From the cell containing the given text, extract its center point as [x, y] coordinate. 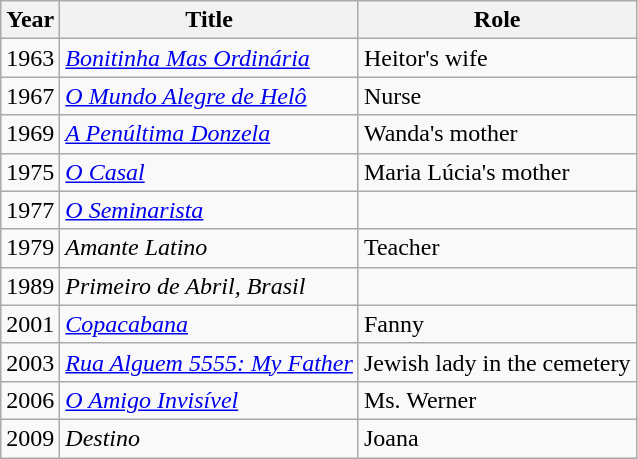
Role [497, 20]
1979 [30, 248]
O Casal [210, 172]
1975 [30, 172]
Jewish lady in the cemetery [497, 362]
Title [210, 20]
Rua Alguem 5555: My Father [210, 362]
Wanda's mother [497, 134]
1969 [30, 134]
Ms. Werner [497, 400]
Bonitinha Mas Ordinária [210, 58]
1967 [30, 96]
Teacher [497, 248]
Fanny [497, 324]
1989 [30, 286]
O Amigo Invisível [210, 400]
Primeiro de Abril, Brasil [210, 286]
O Seminarista [210, 210]
1977 [30, 210]
1963 [30, 58]
Heitor's wife [497, 58]
Year [30, 20]
Maria Lúcia's mother [497, 172]
Nurse [497, 96]
A Penúltima Donzela [210, 134]
2009 [30, 438]
Amante Latino [210, 248]
Destino [210, 438]
Copacabana [210, 324]
2001 [30, 324]
2006 [30, 400]
2003 [30, 362]
O Mundo Alegre de Helô [210, 96]
Joana [497, 438]
